Extract the (X, Y) coordinate from the center of the cell holding the provided text.  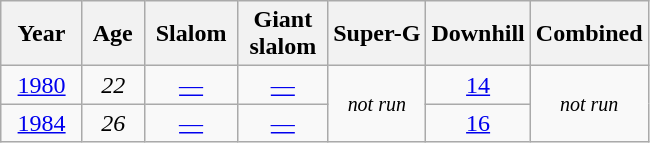
26 (113, 123)
Combined (589, 34)
Downhill (478, 34)
Age (113, 34)
22 (113, 85)
Slalom (191, 34)
16 (478, 123)
Giant slalom (283, 34)
1984 (42, 123)
14 (478, 85)
Year (42, 34)
Super-G (377, 34)
1980 (42, 85)
